Identify which cell holds the provided text, then report its [x, y] central coordinate. 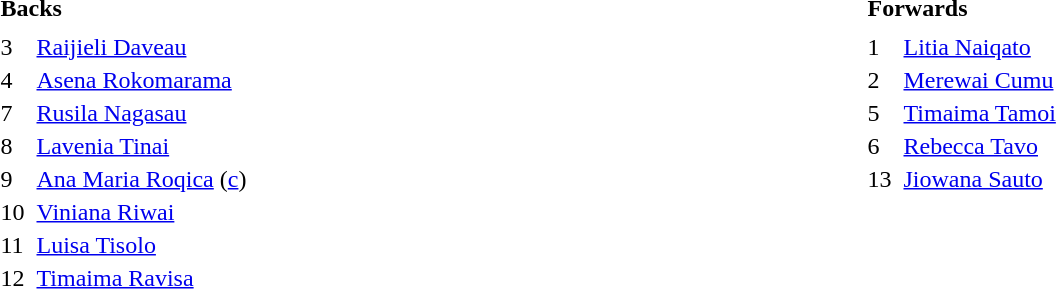
Luisa Tisolo [449, 245]
Asena Rokomarama [449, 80]
1 [882, 47]
Viniana Riwai [449, 212]
Lavenia Tinai [449, 146]
Ana Maria Roqica (c) [449, 179]
Raijieli Daveau [449, 47]
13 [882, 179]
6 [882, 146]
5 [882, 113]
Rusila Nagasau [449, 113]
2 [882, 80]
